Return the [x, y] coordinate for the center point of the cell that contains the specified text.  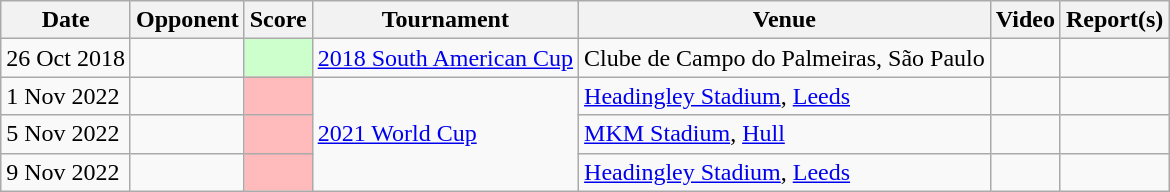
Tournament [445, 20]
1 Nov 2022 [66, 96]
5 Nov 2022 [66, 134]
26 Oct 2018 [66, 58]
9 Nov 2022 [66, 172]
2021 World Cup [445, 134]
Date [66, 20]
Score [278, 20]
MKM Stadium, Hull [785, 134]
Clube de Campo do Palmeiras, São Paulo [785, 58]
Report(s) [1114, 20]
Venue [785, 20]
2018 South American Cup [445, 58]
Video [1025, 20]
Opponent [187, 20]
